Return [x, y] of the center of cell containing provided text 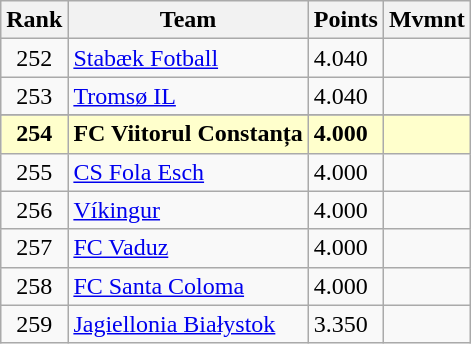
FC Vaduz [188, 248]
253 [34, 96]
256 [34, 210]
258 [34, 286]
257 [34, 248]
259 [34, 324]
252 [34, 58]
3.350 [346, 324]
Mvmnt [426, 20]
255 [34, 172]
Jagiellonia Białystok [188, 324]
Tromsø IL [188, 96]
FC Santa Coloma [188, 286]
CS Fola Esch [188, 172]
254 [34, 134]
Stabæk Fotball [188, 58]
FC Viitorul Constanța [188, 134]
Víkingur [188, 210]
Rank [34, 20]
Points [346, 20]
Team [188, 20]
